Return the [X, Y] coordinate for the center point of the cell that contains the specified text.  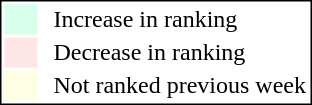
Decrease in ranking [180, 53]
Increase in ranking [180, 19]
Not ranked previous week [180, 85]
